Pinpoint the cell where the given text exists, returning its [x, y] midpoint coordinate. 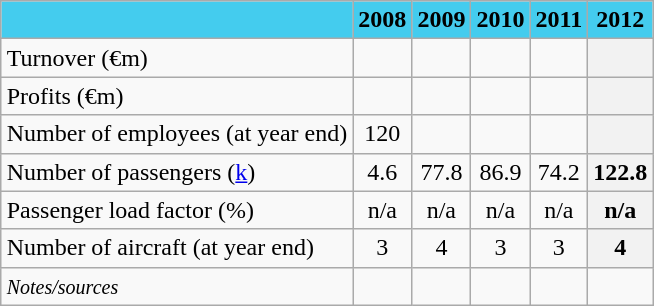
74.2 [559, 172]
86.9 [500, 172]
2011 [559, 20]
Number of passengers (k) [177, 172]
77.8 [442, 172]
2012 [620, 20]
Turnover (€m) [177, 58]
4.6 [382, 172]
2008 [382, 20]
Profits (€m) [177, 96]
122.8 [620, 172]
2010 [500, 20]
Number of aircraft (at year end) [177, 248]
120 [382, 134]
Passenger load factor (%) [177, 210]
Notes/sources [177, 286]
Number of employees (at year end) [177, 134]
2009 [442, 20]
